Extract the (X, Y) coordinate from the center of the cell holding the provided text.  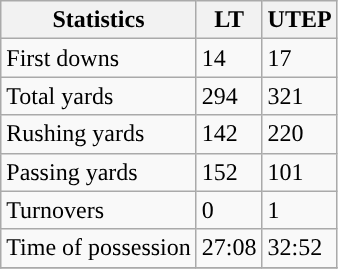
Total yards (99, 96)
321 (300, 96)
1 (300, 210)
0 (229, 210)
27:08 (229, 248)
17 (300, 58)
101 (300, 172)
Statistics (99, 20)
Time of possession (99, 248)
294 (229, 96)
Rushing yards (99, 134)
First downs (99, 58)
Passing yards (99, 172)
UTEP (300, 20)
142 (229, 134)
LT (229, 20)
14 (229, 58)
220 (300, 134)
Turnovers (99, 210)
32:52 (300, 248)
152 (229, 172)
